Detect which cell encompasses the target text, then output its (x, y) center coordinate. 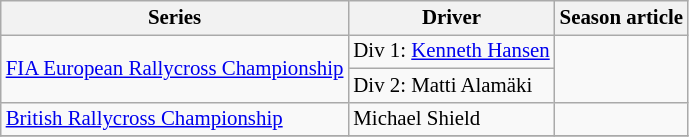
Div 2: Matti Alamäki (451, 85)
Season article (622, 18)
Div 1: Kenneth Hansen (451, 51)
British Rallycross Championship (175, 119)
FIA European Rallycross Championship (175, 68)
Series (175, 18)
Michael Shield (451, 119)
Driver (451, 18)
